Pinpoint the cell where the given text exists, returning its [x, y] midpoint coordinate. 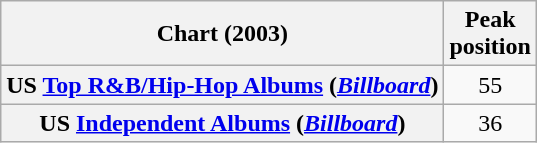
55 [490, 85]
US Top R&B/Hip-Hop Albums (Billboard) [222, 85]
Peakposition [490, 34]
US Independent Albums (Billboard) [222, 123]
Chart (2003) [222, 34]
36 [490, 123]
